Provide the (x, y) coordinate of the cell's center where the given text is located.  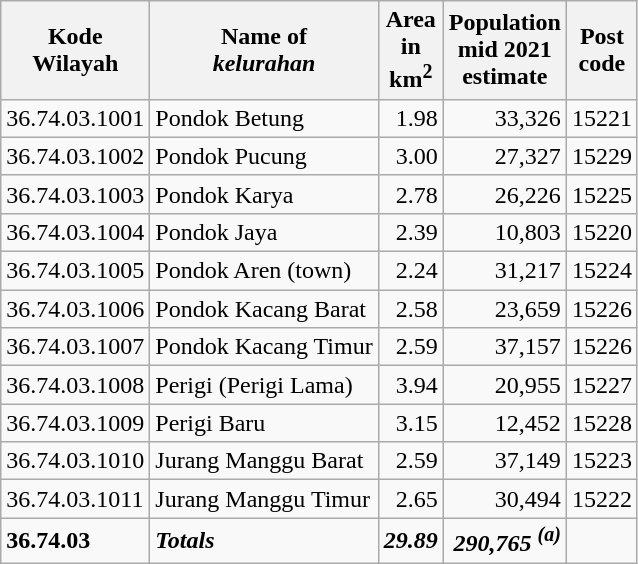
15229 (602, 156)
31,217 (504, 271)
36.74.03.1001 (76, 118)
10,803 (504, 232)
23,659 (504, 309)
Pondok Aren (town) (264, 271)
15227 (602, 385)
15221 (602, 118)
36.74.03 (76, 540)
30,494 (504, 499)
Name of kelurahan (264, 50)
Pondok Kacang Barat (264, 309)
33,326 (504, 118)
15225 (602, 194)
37,149 (504, 461)
37,157 (504, 347)
Pondok Pucung (264, 156)
15220 (602, 232)
36.74.03.1007 (76, 347)
20,955 (504, 385)
15223 (602, 461)
Perigi (Perigi Lama) (264, 385)
36.74.03.1002 (76, 156)
2.24 (410, 271)
Pondok Karya (264, 194)
Perigi Baru (264, 423)
3.94 (410, 385)
Jurang Manggu Timur (264, 499)
1.98 (410, 118)
2.65 (410, 499)
36.74.03.1005 (76, 271)
26,226 (504, 194)
36.74.03.1011 (76, 499)
15224 (602, 271)
29.89 (410, 540)
36.74.03.1003 (76, 194)
12,452 (504, 423)
Area in km2 (410, 50)
2.58 (410, 309)
Pondok Betung (264, 118)
3.15 (410, 423)
2.39 (410, 232)
Populationmid 2021estimate (504, 50)
Totals (264, 540)
Pondok Kacang Timur (264, 347)
Jurang Manggu Barat (264, 461)
36.74.03.1006 (76, 309)
27,327 (504, 156)
36.74.03.1010 (76, 461)
15222 (602, 499)
Pondok Jaya (264, 232)
290,765 (a) (504, 540)
Kode Wilayah (76, 50)
3.00 (410, 156)
2.78 (410, 194)
15228 (602, 423)
Postcode (602, 50)
36.74.03.1004 (76, 232)
36.74.03.1008 (76, 385)
36.74.03.1009 (76, 423)
